Detect which cell encompasses the target text, then output its (X, Y) center coordinate. 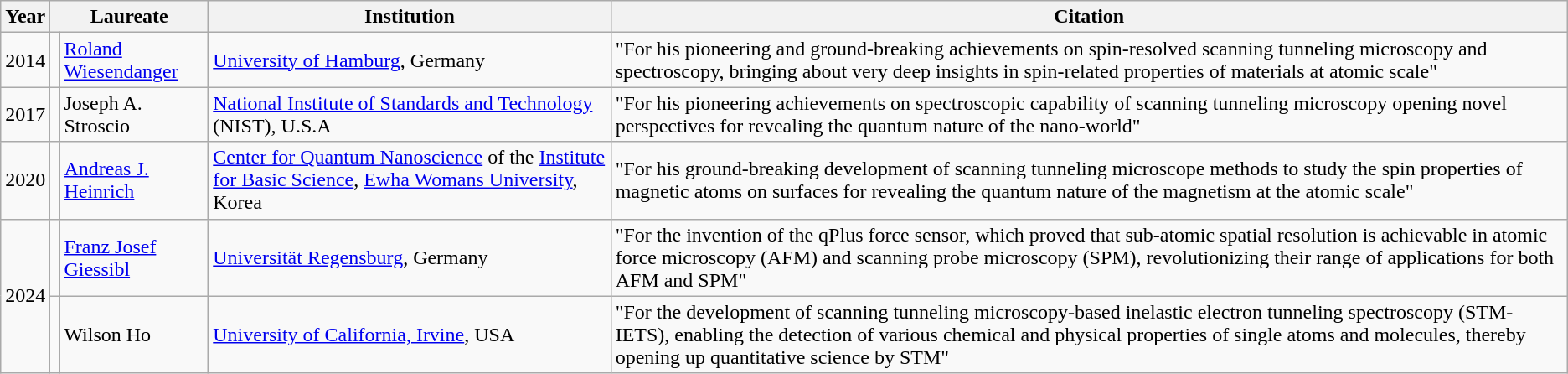
Franz Josef Giessibl (134, 257)
Universität Regensburg, Germany (410, 257)
Wilson Ho (134, 335)
University of Hamburg, Germany (410, 60)
National Institute of Standards and Technology (NIST), U.S.A (410, 114)
2024 (25, 296)
Roland Wiesendanger (134, 60)
2014 (25, 60)
Andreas J. Heinrich (134, 180)
University of California, Irvine, USA (410, 335)
Year (25, 17)
Joseph A. Stroscio (134, 114)
2020 (25, 180)
2017 (25, 114)
Center for Quantum Nanoscience of the Institute for Basic Science, Ewha Womans University, Korea (410, 180)
Institution (410, 17)
Laureate (129, 17)
Citation (1089, 17)
